Provide the [X, Y] coordinate of the cell's center where the given text is located.  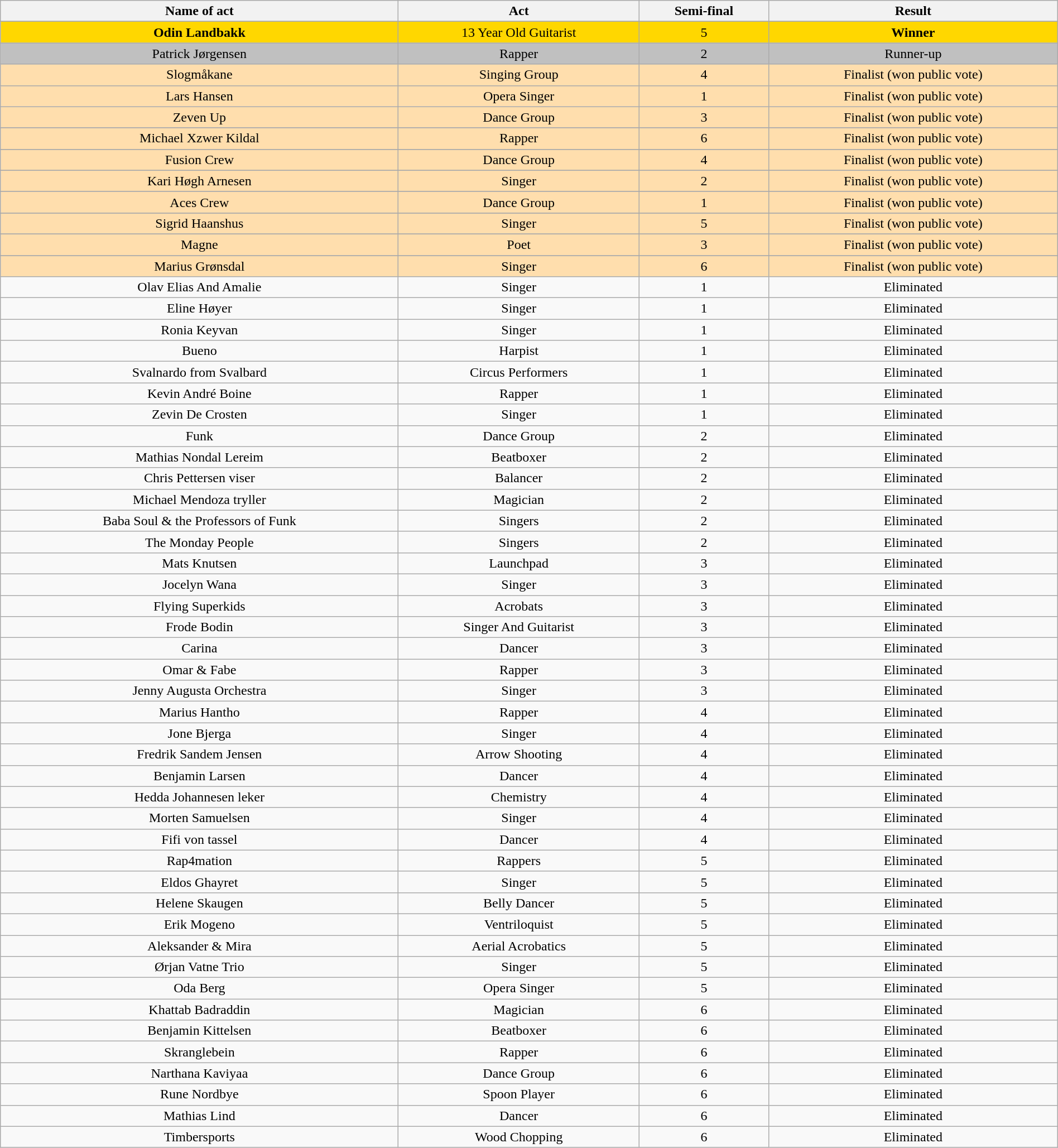
Aces Crew [200, 202]
Rappers [519, 861]
Kari Høgh Arnesen [200, 181]
Frode Bodin [200, 627]
Bueno [200, 351]
Circus Performers [519, 372]
Olav Elias And Amalie [200, 287]
Mathias Lind [200, 1116]
Zevin De Crosten [200, 415]
Carina [200, 649]
Baba Soul & the Professors of Funk [200, 521]
Flying Superkids [200, 606]
Belly Dancer [519, 903]
The Monday People [200, 542]
Marius Grønsdal [200, 266]
Harpist [519, 351]
Fifi von tassel [200, 839]
Zeven Up [200, 117]
Jocelyn Wana [200, 584]
Jenny Augusta Orchestra [200, 691]
Oda Berg [200, 988]
Omar & Fabe [200, 670]
Mathias Nondal Lereim [200, 457]
Spoon Player [519, 1094]
Poet [519, 244]
Erik Mogeno [200, 924]
Singer And Guitarist [519, 627]
Winner [913, 32]
Aleksander & Mira [200, 946]
Fredrik Sandem Jensen [200, 755]
Benjamin Larsen [200, 776]
Rap4mation [200, 861]
Eline Høyer [200, 309]
Kevin André Boine [200, 393]
Morten Samuelsen [200, 818]
Launchpad [519, 563]
Act [519, 11]
Acrobats [519, 606]
Sigrid Haanshus [200, 223]
Result [913, 11]
Marius Hantho [200, 712]
Arrow Shooting [519, 755]
Name of act [200, 11]
Fusion Crew [200, 160]
Svalnardo from Svalbard [200, 372]
Wood Chopping [519, 1137]
Aerial Acrobatics [519, 946]
Timbersports [200, 1137]
Chris Pettersen viser [200, 478]
Helene Skaugen [200, 903]
Mats Knutsen [200, 563]
Rune Nordbye [200, 1094]
Funk [200, 436]
Khattab Badraddin [200, 1010]
13 Year Old Guitarist [519, 32]
Ronia Keyvan [200, 330]
Magne [200, 244]
Narthana Kaviyaa [200, 1073]
Skranglebein [200, 1052]
Ventriloquist [519, 924]
Ørjan Vatne Trio [200, 967]
Odin Landbakk [200, 32]
Michael Mendoza tryller [200, 499]
Hedda Johannesen leker [200, 797]
Benjamin Kittelsen [200, 1031]
Runner-up [913, 54]
Semi-final [704, 11]
Balancer [519, 478]
Lars Hansen [200, 96]
Eldos Ghayret [200, 882]
Slogmåkane [200, 75]
Singing Group [519, 75]
Jone Bjerga [200, 733]
Patrick Jørgensen [200, 54]
Chemistry [519, 797]
Michael Xzwer Kildal [200, 138]
